Find where the given text appears and provide that cell's center as [x, y] coordinate. 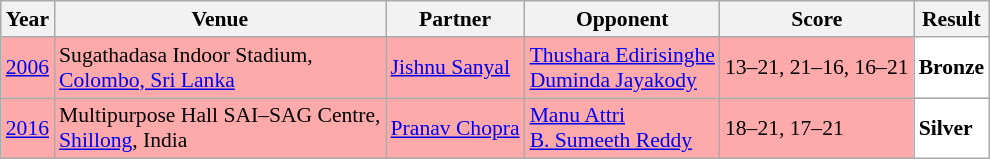
Opponent [622, 19]
Partner [456, 19]
Silver [952, 128]
Jishnu Sanyal [456, 68]
Result [952, 19]
Multipurpose Hall SAI–SAG Centre,Shillong, India [220, 128]
Score [817, 19]
Year [28, 19]
2016 [28, 128]
Thushara Edirisinghe Duminda Jayakody [622, 68]
Manu Attri B. Sumeeth Reddy [622, 128]
13–21, 21–16, 16–21 [817, 68]
Pranav Chopra [456, 128]
18–21, 17–21 [817, 128]
2006 [28, 68]
Venue [220, 19]
Sugathadasa Indoor Stadium,Colombo, Sri Lanka [220, 68]
Bronze [952, 68]
